Extract the (x, y) coordinate from the center of the cell holding the provided text.  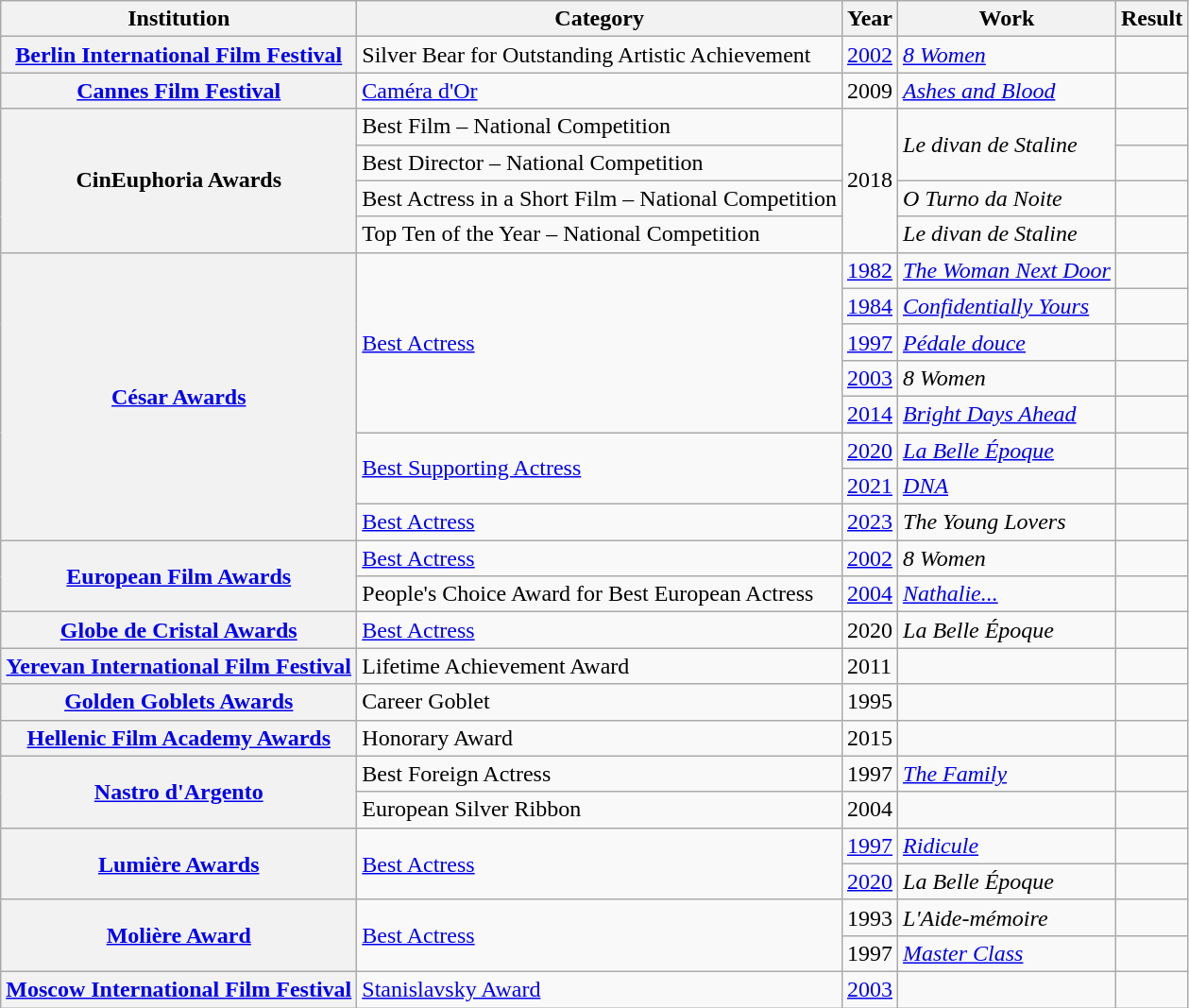
Best Foreign Actress (600, 774)
Result (1151, 19)
Best Film – National Competition (600, 127)
The Woman Next Door (1007, 270)
Golden Goblets Awards (179, 702)
Work (1007, 19)
Pédale douce (1007, 342)
Category (600, 19)
2015 (869, 738)
The Family (1007, 774)
Lifetime Achievement Award (600, 666)
Stanislavsky Award (600, 989)
Yerevan International Film Festival (179, 666)
Master Class (1007, 953)
Moscow International Film Festival (179, 989)
Bright Days Ahead (1007, 414)
DNA (1007, 487)
Globe de Cristal Awards (179, 630)
1982 (869, 270)
Best Director – National Competition (600, 162)
2011 (869, 666)
The Young Lovers (1007, 522)
O Turno da Noite (1007, 198)
Ashes and Blood (1007, 91)
Best Supporting Actress (600, 469)
Hellenic Film Academy Awards (179, 738)
César Awards (179, 396)
Silver Bear for Outstanding Artistic Achievement (600, 55)
Confidentially Yours (1007, 306)
People's Choice Award for Best European Actress (600, 594)
Caméra d'Or (600, 91)
Ridicule (1007, 846)
2021 (869, 487)
2018 (869, 180)
Nathalie... (1007, 594)
L'Aide-mémoire (1007, 917)
2014 (869, 414)
Year (869, 19)
European Film Awards (179, 576)
2023 (869, 522)
Career Goblet (600, 702)
2009 (869, 91)
Cannes Film Festival (179, 91)
Berlin International Film Festival (179, 55)
Top Ten of the Year – National Competition (600, 234)
Best Actress in a Short Film – National Competition (600, 198)
Honorary Award (600, 738)
1993 (869, 917)
Institution (179, 19)
Nastro d'Argento (179, 792)
Lumière Awards (179, 863)
Molière Award (179, 935)
CinEuphoria Awards (179, 180)
1995 (869, 702)
1984 (869, 306)
European Silver Ribbon (600, 810)
